Return the (X, Y) coordinate for the center point of the cell that contains the specified text.  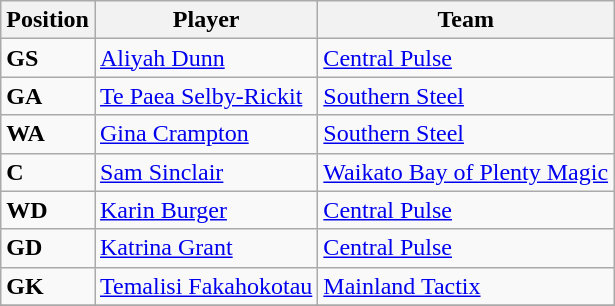
Team (466, 20)
Temalisi Fakahokotau (206, 286)
GD (48, 248)
Aliyah Dunn (206, 58)
Sam Sinclair (206, 172)
Waikato Bay of Plenty Magic (466, 172)
Gina Crampton (206, 134)
Katrina Grant (206, 248)
WA (48, 134)
Position (48, 20)
GA (48, 96)
WD (48, 210)
Mainland Tactix (466, 286)
C (48, 172)
GK (48, 286)
Player (206, 20)
GS (48, 58)
Karin Burger (206, 210)
Te Paea Selby-Rickit (206, 96)
